Capture the cell that displays the provided text and extract its (X, Y) central coordinate. 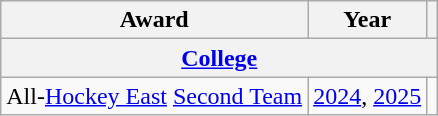
College (220, 58)
All-Hockey East Second Team (154, 96)
Award (154, 20)
Year (368, 20)
2024, 2025 (368, 96)
